Search for the cell housing the specified text and yield its [X, Y] center coordinate. 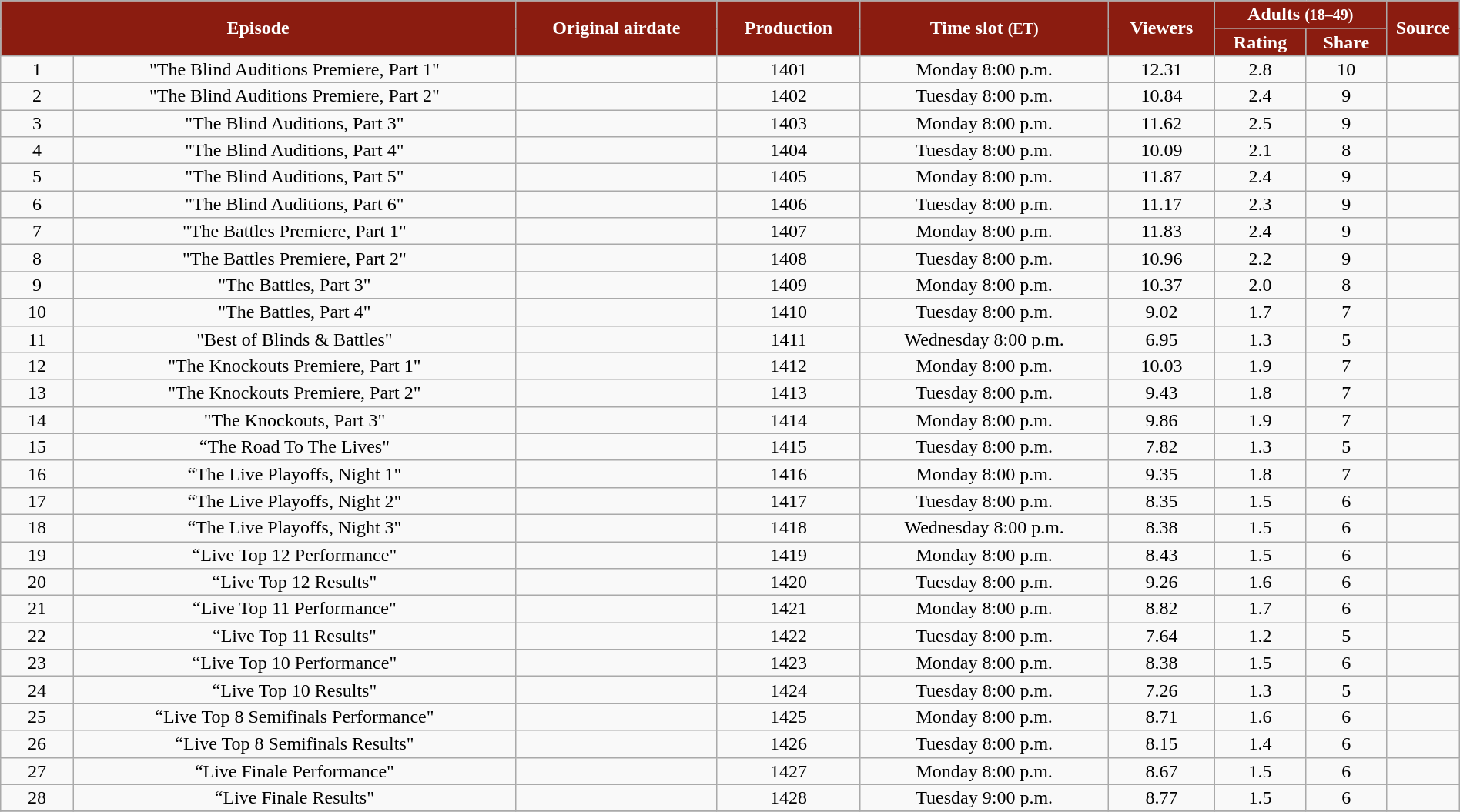
8.77 [1161, 797]
27 [37, 771]
8.35 [1161, 500]
2.5 [1260, 123]
1403 [789, 123]
1418 [789, 528]
1410 [789, 312]
"The Blind Auditions, Part 4" [294, 151]
1426 [789, 743]
14 [37, 420]
“The Live Playoffs, Night 1" [294, 474]
1427 [789, 771]
1417 [789, 500]
"The Blind Auditions Premiere, Part 1" [294, 69]
1424 [789, 690]
21 [37, 610]
1401 [789, 69]
1413 [789, 393]
1402 [789, 95]
8.71 [1161, 717]
13 [37, 393]
“Live Top 11 Performance" [294, 610]
Production [789, 28]
“Live Finale Results" [294, 797]
15 [37, 446]
1409 [789, 285]
2.2 [1260, 259]
"Best of Blinds & Battles" [294, 339]
1.2 [1260, 636]
“Live Top 10 Performance" [294, 663]
"The Blind Auditions, Part 5" [294, 177]
2.8 [1260, 69]
Original airdate [616, 28]
26 [37, 743]
“The Road To The Lives" [294, 446]
1412 [789, 366]
"The Blind Auditions, Part 6" [294, 205]
6.95 [1161, 339]
2.0 [1260, 285]
8.82 [1161, 610]
“Live Top 11 Results" [294, 636]
1406 [789, 205]
3 [37, 123]
1405 [789, 177]
10.03 [1161, 366]
1408 [789, 259]
1.4 [1260, 743]
10.37 [1161, 285]
“Live Top 12 Results" [294, 582]
9.86 [1161, 420]
28 [37, 797]
1428 [789, 797]
11.62 [1161, 123]
23 [37, 663]
17 [37, 500]
2.3 [1260, 205]
Time slot (ET) [984, 28]
Adults (18–49) [1301, 15]
8.67 [1161, 771]
4 [37, 151]
1419 [789, 556]
9.02 [1161, 312]
Share [1346, 42]
10.84 [1161, 95]
1423 [789, 663]
12 [37, 366]
1421 [789, 610]
2 [37, 95]
1404 [789, 151]
1407 [789, 231]
22 [37, 636]
1425 [789, 717]
11.83 [1161, 231]
9.26 [1161, 582]
"The Battles, Part 4" [294, 312]
16 [37, 474]
25 [37, 717]
“The Live Playoffs, Night 2" [294, 500]
9.35 [1161, 474]
Viewers [1161, 28]
12.31 [1161, 69]
7.26 [1161, 690]
1 [37, 69]
1420 [789, 582]
"The Battles Premiere, Part 2" [294, 259]
"The Blind Auditions Premiere, Part 2" [294, 95]
"The Battles Premiere, Part 1" [294, 231]
10.09 [1161, 151]
8.15 [1161, 743]
20 [37, 582]
“Live Finale Performance" [294, 771]
“The Live Playoffs, Night 3" [294, 528]
"The Knockouts Premiere, Part 2" [294, 393]
1414 [789, 420]
7.82 [1161, 446]
Source [1423, 28]
Tuesday 9:00 p.m. [984, 797]
19 [37, 556]
1415 [789, 446]
1411 [789, 339]
"The Knockouts Premiere, Part 1" [294, 366]
1422 [789, 636]
“Live Top 8 Semifinals Results" [294, 743]
Rating [1260, 42]
“Live Top 8 Semifinals Performance" [294, 717]
Episode [259, 28]
10.96 [1161, 259]
11.87 [1161, 177]
8.43 [1161, 556]
“Live Top 12 Performance" [294, 556]
7.64 [1161, 636]
“Live Top 10 Results" [294, 690]
"The Knockouts, Part 3" [294, 420]
9.43 [1161, 393]
18 [37, 528]
11.17 [1161, 205]
11 [37, 339]
2.1 [1260, 151]
24 [37, 690]
1416 [789, 474]
"The Battles, Part 3" [294, 285]
"The Blind Auditions, Part 3" [294, 123]
